Scan for the cell matching the given text and deliver its [x, y] coordinate at center. 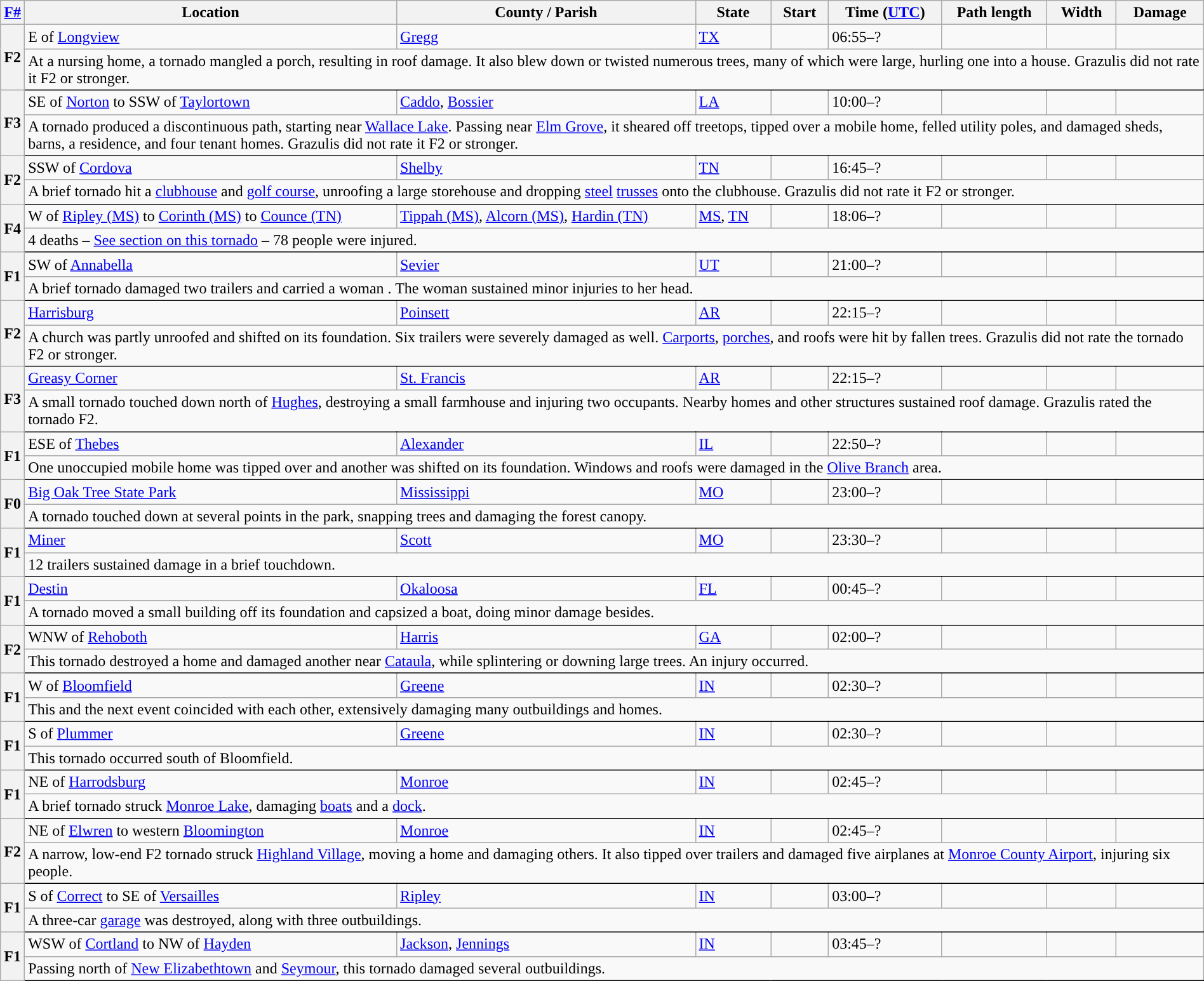
St. Francis [546, 378]
16:45–? [885, 168]
Time (UTC) [885, 13]
Big Oak Tree State Park [211, 492]
SE of Norton to SSW of Taylortown [211, 102]
Passing north of New Elizabethtown and Seymour, this tornado damaged several outbuildings. [615, 968]
UT [733, 264]
GA [733, 637]
Mississippi [546, 492]
F# [13, 13]
SW of Annabella [211, 264]
Tippah (MS), Alcorn (MS), Hardin (TN) [546, 216]
Jackson, Jennings [546, 944]
F4 [13, 228]
W of Ripley (MS) to Corinth (MS) to Counce (TN) [211, 216]
03:45–? [885, 944]
Harrisburg [211, 312]
ESE of Thebes [211, 444]
S of Plummer [211, 733]
County / Parish [546, 13]
IL [733, 444]
Width [1081, 13]
One unoccupied mobile home was tipped over and another was shifted on its foundation. Windows and roofs were damaged in the Olive Branch area. [615, 468]
Greasy Corner [211, 378]
Scott [546, 540]
Poinsett [546, 312]
LA [733, 102]
Destin [211, 589]
WNW of Rehoboth [211, 637]
A three-car garage was destroyed, along with three outbuildings. [615, 920]
Ripley [546, 896]
06:55–? [885, 37]
FL [733, 589]
Start [800, 13]
This tornado destroyed a home and damaged another near Cataula, while splintering or downing large trees. An injury occurred. [615, 661]
State [733, 13]
F0 [13, 504]
A tornado moved a small building off its foundation and capsized a boat, doing minor damage besides. [615, 613]
03:00–? [885, 896]
MS, TN [733, 216]
12 trailers sustained damage in a brief touchdown. [615, 564]
Damage [1160, 13]
00:45–? [885, 589]
W of Bloomfield [211, 685]
4 deaths – See section on this tornado – 78 people were injured. [615, 240]
TX [733, 37]
Miner [211, 540]
S of Correct to SE of Versailles [211, 896]
Path length [994, 13]
21:00–? [885, 264]
A brief tornado struck Monroe Lake, damaging boats and a dock. [615, 806]
This and the next event coincided with each other, extensively damaging many outbuildings and homes. [615, 709]
Location [211, 13]
TN [733, 168]
Harris [546, 637]
A brief tornado damaged two trailers and carried a woman . The woman sustained minor injuries to her head. [615, 288]
Alexander [546, 444]
Okaloosa [546, 589]
E of Longview [211, 37]
22:50–? [885, 444]
NE of Harrodsburg [211, 782]
NE of Elwren to western Bloomington [211, 831]
WSW of Cortland to NW of Hayden [211, 944]
A tornado touched down at several points in the park, snapping trees and damaging the forest canopy. [615, 516]
Sevier [546, 264]
02:00–? [885, 637]
This tornado occurred south of Bloomfield. [615, 757]
Caddo, Bossier [546, 102]
23:00–? [885, 492]
Gregg [546, 37]
Shelby [546, 168]
23:30–? [885, 540]
18:06–? [885, 216]
SSW of Cordova [211, 168]
10:00–? [885, 102]
